Return [x, y] of the center of cell containing provided text 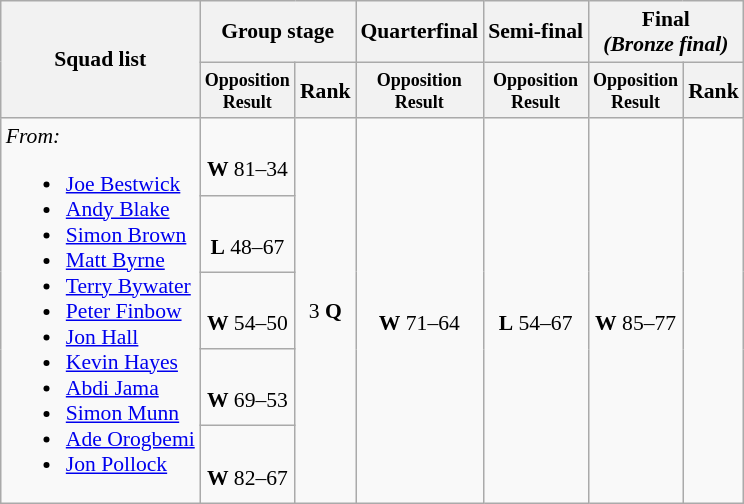
W 69–53 [248, 388]
W 82–67 [248, 464]
From:Joe BestwickAndy BlakeSimon BrownMatt ByrneTerry BywaterPeter FinbowJon HallKevin HayesAbdi JamaSimon MunnAde OrogbemiJon Pollock [100, 312]
Semi-final [536, 32]
L 48–67 [248, 234]
Quarterfinal [420, 32]
L 54–67 [536, 312]
Squad list [100, 60]
3 Q [326, 312]
W 54–50 [248, 310]
Final(Bronze final) [666, 32]
Group stage [278, 32]
W 71–64 [420, 312]
W 81–34 [248, 158]
W 85–77 [636, 312]
